From the cell containing the given text, extract its center point as [X, Y] coordinate. 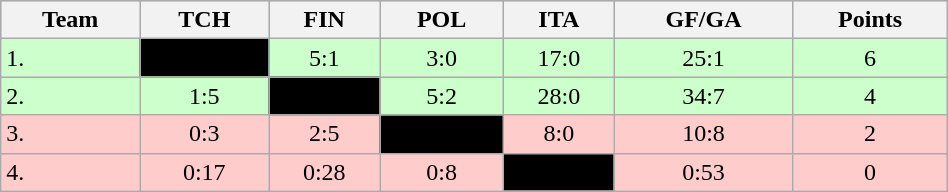
10:8 [704, 134]
17:0 [559, 58]
1:5 [205, 96]
2 [870, 134]
28:0 [559, 96]
0:28 [324, 172]
POL [442, 20]
1. [70, 58]
Team [70, 20]
8:0 [559, 134]
GF/GA [704, 20]
0 [870, 172]
0:17 [205, 172]
25:1 [704, 58]
TCH [205, 20]
34:7 [704, 96]
6 [870, 58]
4. [70, 172]
3. [70, 134]
5:2 [442, 96]
0:3 [205, 134]
0:53 [704, 172]
3:0 [442, 58]
5:1 [324, 58]
ITA [559, 20]
2:5 [324, 134]
FIN [324, 20]
2. [70, 96]
4 [870, 96]
0:8 [442, 172]
Points [870, 20]
